Capture the cell that displays the provided text and extract its (x, y) central coordinate. 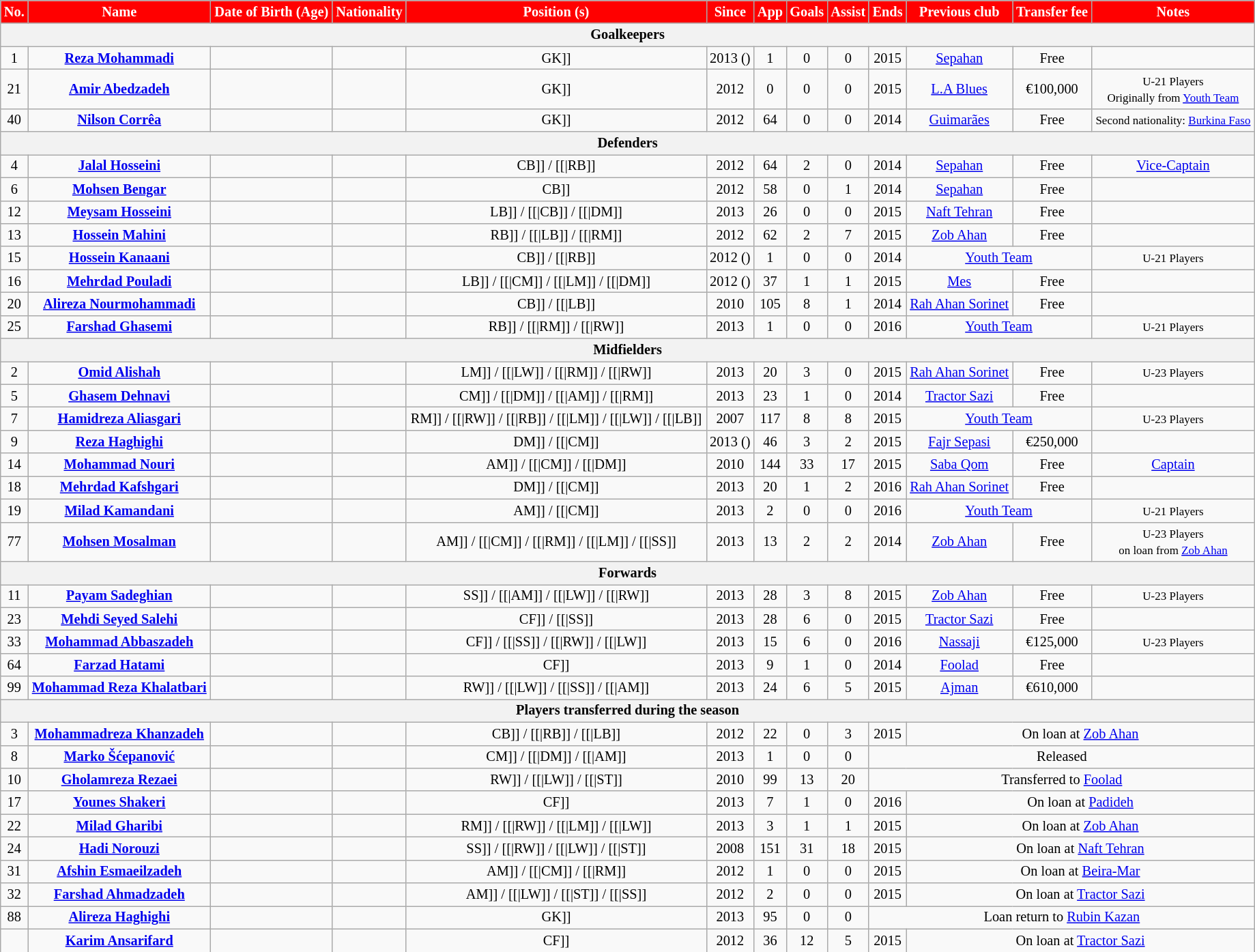
Vice-Captain (1172, 166)
RW]] / [[|LW]] / [[|ST]] (556, 779)
77 (14, 542)
2007 (730, 418)
Alireza Haghighi (119, 917)
€610,000 (1052, 688)
21 (14, 89)
Amir Abedzadeh (119, 89)
CM]] / [[|DM]] / [[|AM]] / [[|RM]] (556, 396)
Meysam Hosseini (119, 212)
LB]] / [[|CM]] / [[|LM]] / [[|DM]] (556, 281)
Hamidreza Aliasgari (119, 418)
Naft Tehran (960, 212)
RM]] / [[|RW]] / [[|LM]] / [[|LW]] (556, 826)
CB]] (556, 189)
SS]] / [[|RW]] / [[|LW]] / [[|ST]] (556, 848)
L.A Blues (960, 89)
88 (14, 917)
Mohsen Bengar (119, 189)
Forwards (628, 573)
Goalkeepers (628, 35)
4 (14, 166)
16 (14, 281)
32 (14, 895)
Foolad (960, 665)
Hadi Norouzi (119, 848)
Assist (848, 12)
AM]] / [[|CM]] / [[|RM]] / [[|LM]] / [[|SS]] (556, 542)
Mehrdad Pouladi (119, 281)
105 (770, 304)
CB]] / [[|RB]] / [[|LB]] (556, 734)
Loan return to Rubin Kazan (1062, 917)
11 (14, 596)
CB]] / [[|LB]] (556, 304)
Mohsen Mosalman (119, 542)
Nilson Corrêa (119, 120)
Hossein Kanaani (119, 258)
Younes Shakeri (119, 803)
Fajr Sepasi (960, 442)
U-23 Playerson loan from Zob Ahan (1172, 542)
26 (770, 212)
RM]] / [[|RW]] / [[|RB]] / [[|LM]] / [[|LW]] / [[|LB]] (556, 418)
Nationality (369, 12)
10 (14, 779)
RB]] / [[|RM]] / [[|RW]] (556, 327)
Farshad Ahmadzadeh (119, 895)
Payam Sadeghian (119, 596)
€125,000 (1052, 641)
95 (770, 917)
Karim Ansarifard (119, 940)
Players transferred during the season (628, 710)
Date of Birth (Age) (272, 12)
Milad Kamandani (119, 510)
CM]] / [[|DM]] / [[|AM]] (556, 757)
58 (770, 189)
Defenders (628, 143)
37 (770, 281)
Reza Haghighi (119, 442)
36 (770, 940)
Farshad Ghasemi (119, 327)
AM]] / [[|LW]] / [[|ST]] / [[|SS]] (556, 895)
Jalal Hosseini (119, 166)
Second nationality: Burkina Faso (1172, 120)
Alireza Nourmohammadi (119, 304)
CF]] / [[|SS]] / [[|RW]] / [[|LW]] (556, 641)
Omid Alishah (119, 373)
Marko Šćepanović (119, 757)
AM]] / [[|CM]] / [[|DM]] (556, 465)
2008 (730, 848)
Since (730, 12)
Nassaji (960, 641)
Farzad Hatami (119, 665)
Mehdi Seyed Salehi (119, 619)
Notes (1172, 12)
Saba Qom (960, 465)
Ends (887, 12)
117 (770, 418)
On loan at Beira-Mar (1081, 871)
Ghasem Dehnavi (119, 396)
46 (770, 442)
AM]] / [[|CM]] / [[|RM]] (556, 871)
Captain (1172, 465)
App (770, 12)
Previous club (960, 12)
SS]] / [[|AM]] / [[|LW]] / [[|RW]] (556, 596)
U-21 Players Originally from Youth Team (1172, 89)
62 (770, 235)
40 (14, 120)
Milad Gharibi (119, 826)
144 (770, 465)
RW]] / [[|LW]] / [[|SS]] / [[|AM]] (556, 688)
Mohammad Reza Khalatbari (119, 688)
On loan at Padideh (1081, 803)
Gholamreza Rezaei (119, 779)
AM]] / [[|CM]] (556, 510)
€250,000 (1052, 442)
Transfer fee (1052, 12)
Mehrdad Kafshgari (119, 487)
Mohammad Nouri (119, 465)
Mes (960, 281)
Midfielders (628, 350)
Released (1062, 757)
€100,000 (1052, 89)
LM]] / [[|LW]] / [[|RM]] / [[|RW]] (556, 373)
25 (14, 327)
Ajman (960, 688)
No. (14, 12)
CF]] / [[|SS]] (556, 619)
Mohammadreza Khanzadeh (119, 734)
Mohammad Abbaszadeh (119, 641)
14 (14, 465)
On loan at Naft Tehran (1081, 848)
Reza Mohammadi (119, 58)
RB]] / [[|LB]] / [[|RM]] (556, 235)
Guimarães (960, 120)
Name (119, 12)
Hossein Mahini (119, 235)
Afshin Esmaeilzadeh (119, 871)
19 (14, 510)
Transferred to Foolad (1062, 779)
Goals (807, 12)
LB]] / [[|CB]] / [[|DM]] (556, 212)
151 (770, 848)
Position (s) (556, 12)
